For the text-containing cell, return its midpoint in (X, Y) coordinate format. 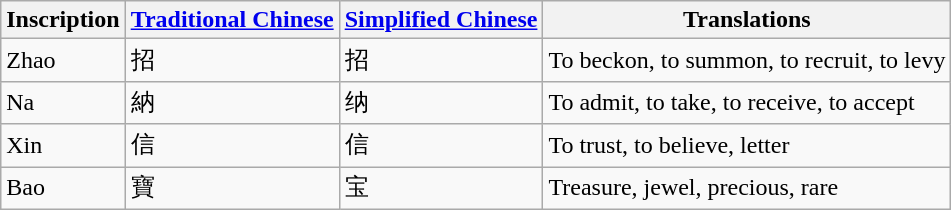
Zhao (63, 60)
Bao (63, 188)
To beckon, to summon, to recruit, to levy (747, 60)
Xin (63, 146)
Simplified Chinese (441, 20)
Treasure, jewel, precious, rare (747, 188)
Inscription (63, 20)
寶 (232, 188)
Translations (747, 20)
納 (232, 102)
To admit, to take, to receive, to accept (747, 102)
To trust, to believe, letter (747, 146)
Na (63, 102)
纳 (441, 102)
宝 (441, 188)
Traditional Chinese (232, 20)
